Determine the [X, Y] coordinate at the center of the cell enclosing the given text.  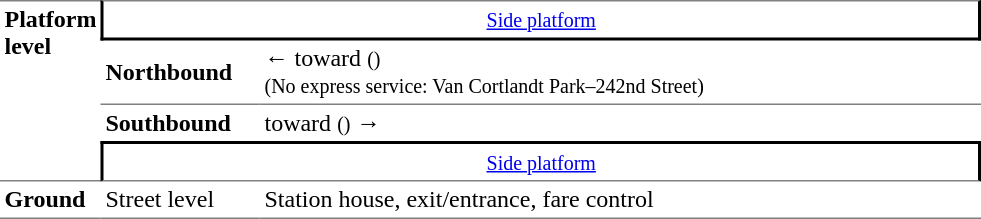
Southbound [180, 123]
Platform level [50, 91]
Northbound [180, 72]
